Return [x, y] of the center of cell containing provided text 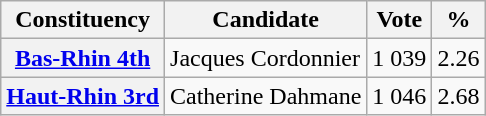
Jacques Cordonnier [266, 58]
1 039 [400, 58]
Haut-Rhin 3rd [83, 96]
Constituency [83, 20]
Bas-Rhin 4th [83, 58]
2.68 [458, 96]
% [458, 20]
2.26 [458, 58]
Vote [400, 20]
1 046 [400, 96]
Candidate [266, 20]
Catherine Dahmane [266, 96]
